Find where the given text appears and provide that cell's center as [x, y] coordinate. 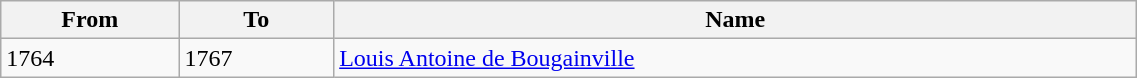
1764 [90, 58]
Name [736, 20]
From [90, 20]
To [256, 20]
Louis Antoine de Bougainville [736, 58]
1767 [256, 58]
